Return (x, y) of the center of cell containing provided text 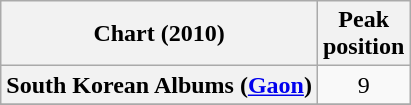
9 (363, 85)
South Korean Albums (Gaon) (160, 85)
Peakposition (363, 34)
Chart (2010) (160, 34)
